Output the (x, y) coordinate of the center of the cell containing the given text.  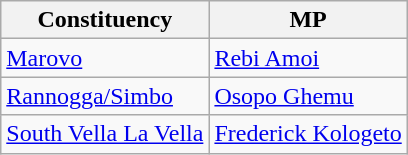
Constituency (105, 20)
South Vella La Vella (105, 134)
Osopo Ghemu (308, 96)
Rebi Amoi (308, 58)
Frederick Kologeto (308, 134)
MP (308, 20)
Rannogga/Simbo (105, 96)
Marovo (105, 58)
